Find where the given text appears and provide that cell's center as (x, y) coordinate. 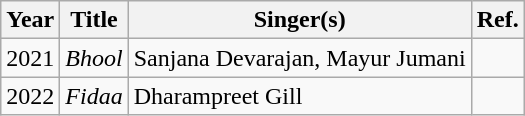
Fidaa (94, 96)
Year (30, 20)
Bhool (94, 58)
2021 (30, 58)
Ref. (498, 20)
Sanjana Devarajan, Mayur Jumani (300, 58)
Singer(s) (300, 20)
Title (94, 20)
2022 (30, 96)
Dharampreet Gill (300, 96)
